Extract the [x, y] coordinate from the center of the cell holding the provided text.  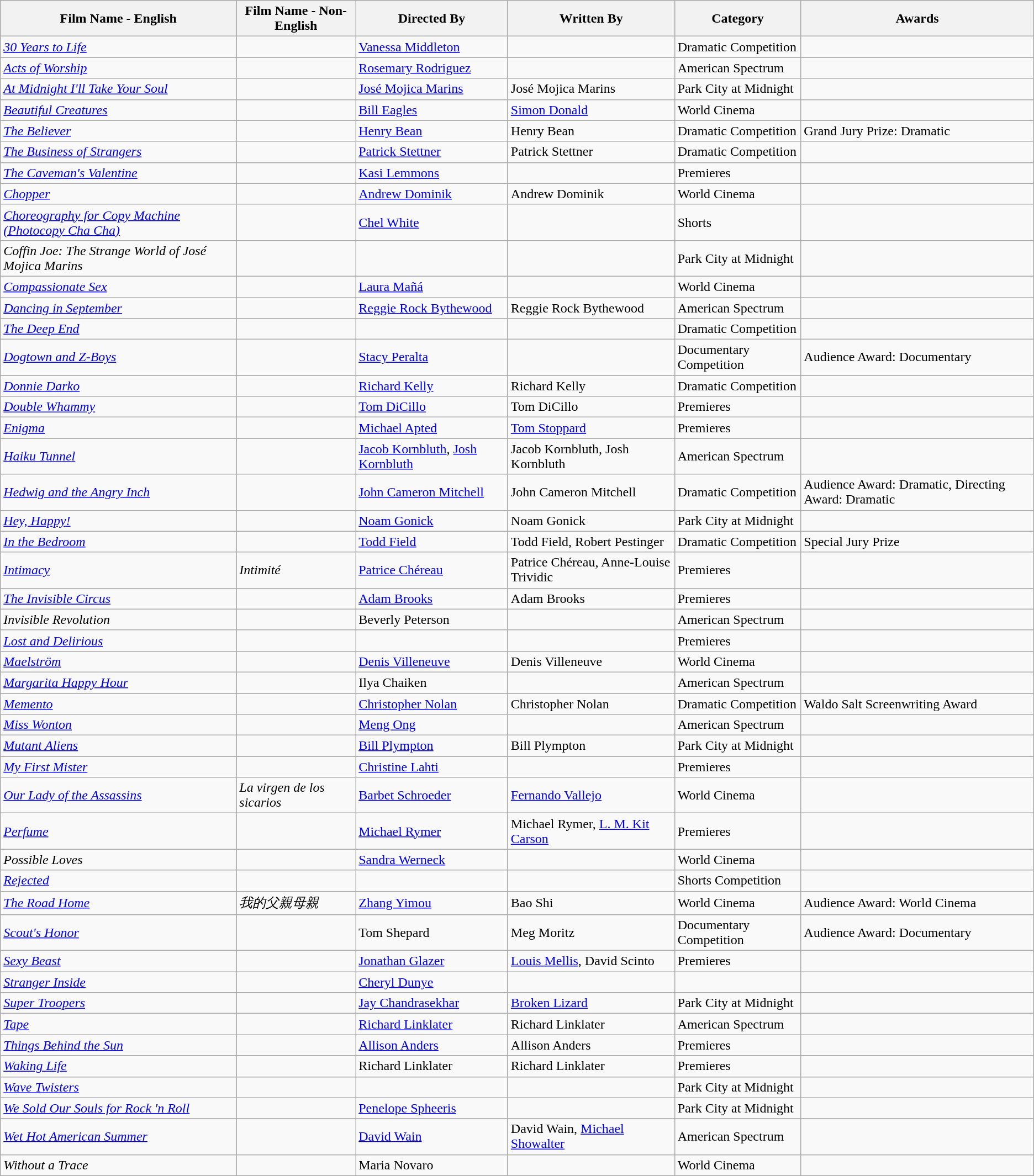
Stranger Inside [118, 982]
Broken Lizard [591, 1003]
Michael Apted [432, 428]
Beautiful Creatures [118, 110]
The Invisible Circus [118, 598]
Rejected [118, 881]
Hedwig and the Angry Inch [118, 492]
Coffin Joe: The Strange World of José Mojica Marins [118, 258]
Shorts Competition [738, 881]
Maria Novaro [432, 1165]
The Caveman's Valentine [118, 173]
Invisible Revolution [118, 619]
Ilya Chaiken [432, 682]
Directed By [432, 19]
Audience Award: World Cinema [917, 903]
Donnie Darko [118, 386]
Special Jury Prize [917, 542]
Lost and Delirious [118, 640]
Tom Stoppard [591, 428]
Barbet Schroeder [432, 795]
Memento [118, 704]
Miss Wonton [118, 725]
Grand Jury Prize: Dramatic [917, 131]
Film Name - English [118, 19]
Sandra Werneck [432, 860]
My First Mister [118, 767]
Perfume [118, 831]
Michael Rymer [432, 831]
Laura Mañá [432, 287]
Mutant Aliens [118, 746]
Dancing in September [118, 308]
At Midnight I'll Take Your Soul [118, 89]
Our Lady of the Assassins [118, 795]
Todd Field [432, 542]
Tom Shepard [432, 933]
The Business of Strangers [118, 152]
Bao Shi [591, 903]
Shorts [738, 222]
Possible Loves [118, 860]
Chopper [118, 194]
Hey, Happy! [118, 521]
Wet Hot American Summer [118, 1136]
Zhang Yimou [432, 903]
Audience Award: Dramatic, Directing Award: Dramatic [917, 492]
Dogtown and Z-Boys [118, 358]
Chel White [432, 222]
Intimité [296, 570]
Written By [591, 19]
Double Whammy [118, 407]
Todd Field, Robert Pestinger [591, 542]
Margarita Happy Hour [118, 682]
Acts of Worship [118, 68]
David Wain, Michael Showalter [591, 1136]
Vanessa Middleton [432, 47]
Fernando Vallejo [591, 795]
Beverly Peterson [432, 619]
Compassionate Sex [118, 287]
Without a Trace [118, 1165]
Haiku Tunnel [118, 456]
Things Behind the Sun [118, 1045]
Wave Twisters [118, 1087]
The Deep End [118, 329]
Louis Mellis, David Scinto [591, 961]
The Believer [118, 131]
Michael Rymer, L. M. Kit Carson [591, 831]
Sexy Beast [118, 961]
Waking Life [118, 1066]
Rosemary Rodriguez [432, 68]
Waldo Salt Screenwriting Award [917, 704]
Tape [118, 1024]
Film Name - Non-English [296, 19]
Meng Ong [432, 725]
Category [738, 19]
Maelström [118, 661]
Enigma [118, 428]
Awards [917, 19]
In the Bedroom [118, 542]
The Road Home [118, 903]
Simon Donald [591, 110]
Jonathan Glazer [432, 961]
David Wain [432, 1136]
Bill Eagles [432, 110]
Patrice Chéreau, Anne-Louise Trividic [591, 570]
Cheryl Dunye [432, 982]
30 Years to Life [118, 47]
Intimacy [118, 570]
Stacy Peralta [432, 358]
Super Troopers [118, 1003]
Jay Chandrasekhar [432, 1003]
Penelope Spheeris [432, 1108]
Christine Lahti [432, 767]
Patrice Chéreau [432, 570]
We Sold Our Souls for Rock 'n Roll [118, 1108]
Choreography for Copy Machine (Photocopy Cha Cha) [118, 222]
我的父親母親 [296, 903]
Kasi Lemmons [432, 173]
La virgen de los sicarios [296, 795]
Scout's Honor [118, 933]
Meg Moritz [591, 933]
